Locate the cell with the specified text and output its [X, Y] center coordinate. 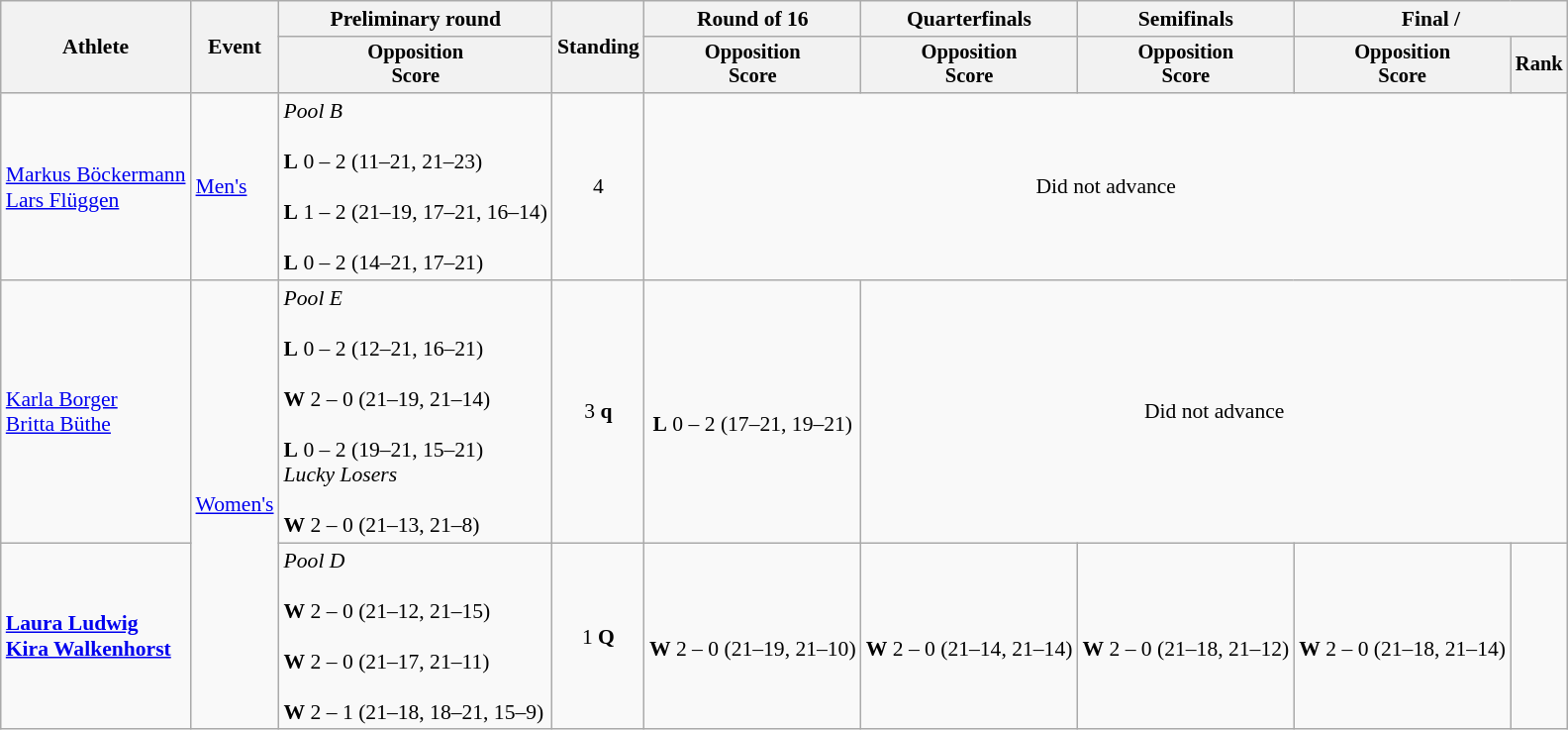
3 q [598, 412]
Pool EL 0 – 2 (12–21, 16–21)W 2 – 0 (21–19, 21–14)L 0 – 2 (19–21, 15–21)Lucky LosersW 2 – 0 (21–13, 21–8) [416, 412]
Final / [1430, 19]
Semifinals [1186, 19]
W 2 – 0 (21–18, 21–14) [1402, 636]
Preliminary round [416, 19]
Event [236, 48]
Karla BorgerBritta Büthe [96, 412]
Men's [236, 186]
L 0 – 2 (17–21, 19–21) [752, 412]
Rank [1539, 65]
W 2 – 0 (21–14, 21–14) [970, 636]
Pool BL 0 – 2 (11–21, 21–23)L 1 – 2 (21–19, 17–21, 16–14)L 0 – 2 (14–21, 17–21) [416, 186]
Women's [236, 505]
W 2 – 0 (21–19, 21–10) [752, 636]
4 [598, 186]
Pool DW 2 – 0 (21–12, 21–15)W 2 – 0 (21–17, 21–11)W 2 – 1 (21–18, 18–21, 15–9) [416, 636]
Laura LudwigKira Walkenhorst [96, 636]
W 2 – 0 (21–18, 21–12) [1186, 636]
Standing [598, 48]
Markus BöckermannLars Flüggen [96, 186]
1 Q [598, 636]
Quarterfinals [970, 19]
Athlete [96, 48]
Round of 16 [752, 19]
